Extract the [X, Y] coordinate from the center of the cell holding the provided text.  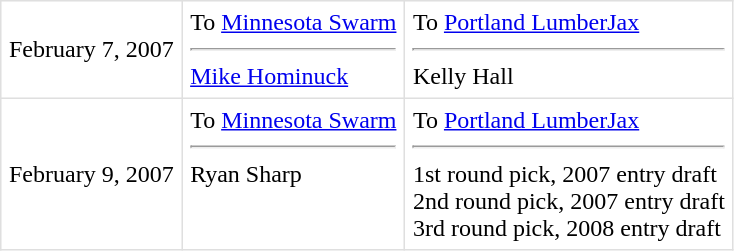
February 7, 2007 [92, 50]
To Portland LumberJax 1st round pick, 2007 entry draft2nd round pick, 2007 entry draft3rd round pick, 2008 entry draft [569, 174]
To Minnesota Swarm Ryan Sharp [294, 174]
To Minnesota Swarm Mike Hominuck [294, 50]
February 9, 2007 [92, 174]
To Portland LumberJax Kelly Hall [569, 50]
